From the cell containing the given text, extract its center point as (X, Y) coordinate. 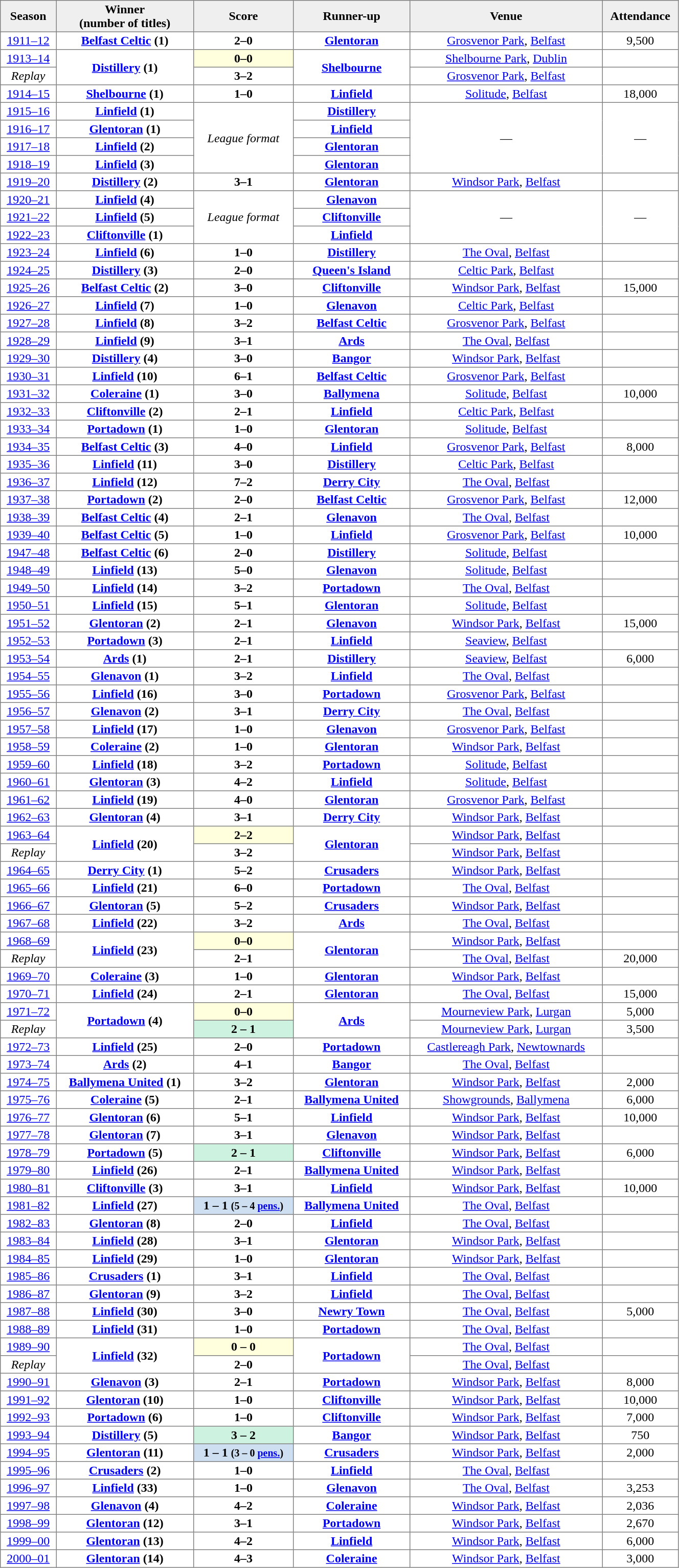
20,000 (640, 958)
Distillery (4) (125, 358)
4–1 (243, 1064)
1914–15 (29, 94)
1989–90 (29, 1346)
1964–65 (29, 870)
1980–81 (29, 1188)
Linfield (14) (125, 588)
1927–28 (29, 323)
Portadown (5) (125, 1153)
Glenavon (2) (125, 711)
Linfield (33) (125, 1488)
Coleraine (1) (125, 393)
Glentoran (7) (125, 1135)
Glentoran (11) (125, 1452)
1918–19 (29, 164)
Linfield (10) (125, 376)
1919–20 (29, 182)
Distillery (5) (125, 1435)
7,000 (640, 1417)
Crusaders (1) (125, 1276)
1972–73 (29, 1047)
Attendance (640, 16)
1916–17 (29, 129)
1973–74 (29, 1064)
12,000 (640, 499)
1992–93 (29, 1417)
1965–66 (29, 888)
Linfield (22) (125, 923)
1939–40 (29, 535)
Belfast Celtic (6) (125, 553)
1954–55 (29, 676)
1994–95 (29, 1452)
1930–31 (29, 376)
Linfield (20) (125, 844)
1917–18 (29, 146)
Glentoran (3) (125, 782)
Newry Town (352, 1311)
1933–34 (29, 429)
1963–64 (29, 835)
Glenavon (3) (125, 1382)
Shelbourne Park, Dublin (506, 58)
1957–58 (29, 729)
Belfast Celtic (4) (125, 517)
Shelbourne (1) (125, 94)
Linfield (32) (125, 1356)
1913–14 (29, 58)
1985–86 (29, 1276)
Linfield (3) (125, 164)
Crusaders (2) (125, 1470)
Linfield (17) (125, 729)
Glentoran (9) (125, 1294)
Linfield (24) (125, 993)
9,500 (640, 40)
Glentoran (14) (125, 1558)
Cliftonville (3) (125, 1188)
1938–39 (29, 517)
1971–72 (29, 1011)
Belfast Celtic (1) (125, 40)
1962–63 (29, 817)
Belfast Celtic (5) (125, 535)
1922–23 (29, 235)
Linfield (8) (125, 323)
Cliftonville (1) (125, 235)
Linfield (21) (125, 888)
1990–91 (29, 1382)
1928–29 (29, 341)
2,036 (640, 1506)
1931–32 (29, 393)
1999–00 (29, 1541)
18,000 (640, 94)
1995–96 (29, 1470)
1969–70 (29, 976)
3,500 (640, 1029)
1986–87 (29, 1294)
1966–67 (29, 906)
1921–22 (29, 217)
6–0 (243, 888)
3,253 (640, 1488)
Ballymena United (1) (125, 1082)
1929–30 (29, 358)
Linfield (15) (125, 605)
1976–77 (29, 1117)
Shelbourne (352, 68)
Glentoran (2) (125, 623)
6–1 (243, 376)
1978–79 (29, 1153)
Glenavon (1) (125, 676)
Linfield (29) (125, 1258)
1935–36 (29, 464)
Ards (1) (125, 658)
Glentoran (5) (125, 906)
Linfield (18) (125, 764)
3 – 2 (243, 1435)
4–3 (243, 1558)
Linfield (6) (125, 252)
1920–21 (29, 200)
1993–94 (29, 1435)
Ballymena (352, 393)
1975–76 (29, 1099)
1983–84 (29, 1241)
Showgrounds, Ballymena (506, 1099)
Venue (506, 16)
1926–27 (29, 305)
750 (640, 1435)
7–2 (243, 482)
1979–80 (29, 1170)
1968–69 (29, 941)
1991–92 (29, 1400)
Linfield (31) (125, 1329)
1982–83 (29, 1223)
1953–54 (29, 658)
1988–89 (29, 1329)
Linfield (1) (125, 111)
5–0 (243, 570)
Portadown (1) (125, 429)
1970–71 (29, 993)
1974–75 (29, 1082)
Linfield (11) (125, 464)
Castlereagh Park, Newtownards (506, 1047)
2–2 (243, 835)
1967–68 (29, 923)
Portadown (3) (125, 641)
Ards (2) (125, 1064)
1925–26 (29, 288)
Linfield (2) (125, 146)
1996–97 (29, 1488)
1997–98 (29, 1506)
1955–56 (29, 694)
Portadown (4) (125, 1020)
Belfast Celtic (3) (125, 447)
0 – 0 (243, 1346)
Glentoran (4) (125, 817)
1948–49 (29, 570)
1959–60 (29, 764)
1911–12 (29, 40)
Portadown (2) (125, 499)
1984–85 (29, 1258)
1 – 1 (5 – 4 pens.) (243, 1205)
Glentoran (8) (125, 1223)
Winner(number of titles) (125, 16)
1952–53 (29, 641)
Distillery (3) (125, 270)
1934–35 (29, 447)
Portadown (6) (125, 1417)
1 – 1 (3 – 0 pens.) (243, 1452)
Coleraine (5) (125, 1099)
Linfield (27) (125, 1205)
Linfield (13) (125, 570)
Distillery (1) (125, 68)
2000–01 (29, 1558)
1998–99 (29, 1523)
Coleraine (3) (125, 976)
Glentoran (1) (125, 129)
1956–57 (29, 711)
Linfield (19) (125, 800)
Glentoran (6) (125, 1117)
Glenavon (4) (125, 1506)
Glentoran (10) (125, 1400)
1987–88 (29, 1311)
Cliftonville (2) (125, 411)
1951–52 (29, 623)
Linfield (30) (125, 1311)
Runner-up (352, 16)
Coleraine (2) (125, 746)
Linfield (7) (125, 305)
Linfield (5) (125, 217)
Glentoran (12) (125, 1523)
Linfield (12) (125, 482)
1932–33 (29, 411)
1977–78 (29, 1135)
1981–82 (29, 1205)
Belfast Celtic (2) (125, 288)
Queen's Island (352, 270)
1949–50 (29, 588)
Distillery (2) (125, 182)
Glentoran (13) (125, 1541)
1950–51 (29, 605)
Derry City (1) (125, 870)
Linfield (9) (125, 341)
1923–24 (29, 252)
Score (243, 16)
Linfield (25) (125, 1047)
Linfield (16) (125, 694)
1915–16 (29, 111)
Linfield (28) (125, 1241)
1961–62 (29, 800)
Season (29, 16)
1936–37 (29, 482)
Linfield (23) (125, 949)
1960–61 (29, 782)
1958–59 (29, 746)
1947–48 (29, 553)
Linfield (4) (125, 200)
1937–38 (29, 499)
2,670 (640, 1523)
Linfield (26) (125, 1170)
1924–25 (29, 270)
3,000 (640, 1558)
